Pinpoint the cell where the given text exists, returning its [x, y] midpoint coordinate. 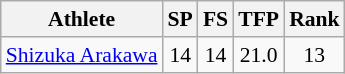
Shizuka Arakawa [82, 55]
Rank [314, 19]
Athlete [82, 19]
13 [314, 55]
21.0 [258, 55]
SP [180, 19]
FS [216, 19]
TFP [258, 19]
